Find where the given text appears and provide that cell's center as (X, Y) coordinate. 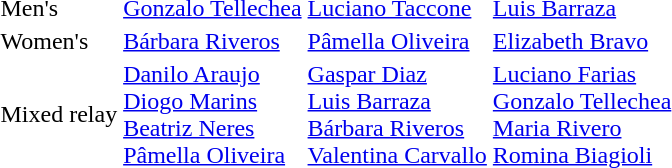
Pâmella Oliveira (397, 41)
Elizabeth Bravo (582, 41)
Bárbara Riveros (212, 41)
